Pinpoint the cell where the given text exists, returning its [X, Y] midpoint coordinate. 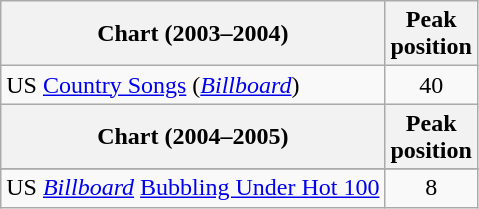
US Country Songs (Billboard) [193, 85]
Chart (2004–2005) [193, 136]
US Billboard Bubbling Under Hot 100 [193, 188]
Chart (2003–2004) [193, 34]
8 [431, 188]
40 [431, 85]
